Output the [x, y] coordinate of the center of the cell containing the given text.  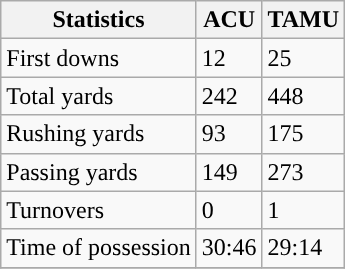
242 [229, 96]
448 [304, 96]
149 [229, 172]
First downs [99, 58]
12 [229, 58]
93 [229, 134]
Statistics [99, 20]
0 [229, 210]
TAMU [304, 20]
Total yards [99, 96]
273 [304, 172]
25 [304, 58]
Turnovers [99, 210]
30:46 [229, 248]
29:14 [304, 248]
Passing yards [99, 172]
ACU [229, 20]
Time of possession [99, 248]
Rushing yards [99, 134]
175 [304, 134]
1 [304, 210]
